Extract the (X, Y) coordinate from the center of the cell holding the provided text.  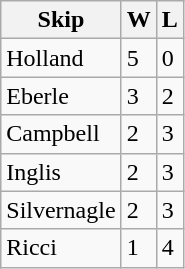
5 (138, 58)
Inglis (61, 172)
Ricci (61, 248)
Campbell (61, 134)
W (138, 20)
1 (138, 248)
4 (170, 248)
Skip (61, 20)
Eberle (61, 96)
0 (170, 58)
L (170, 20)
Holland (61, 58)
Silvernagle (61, 210)
